Pinpoint the cell where the given text exists, returning its [x, y] midpoint coordinate. 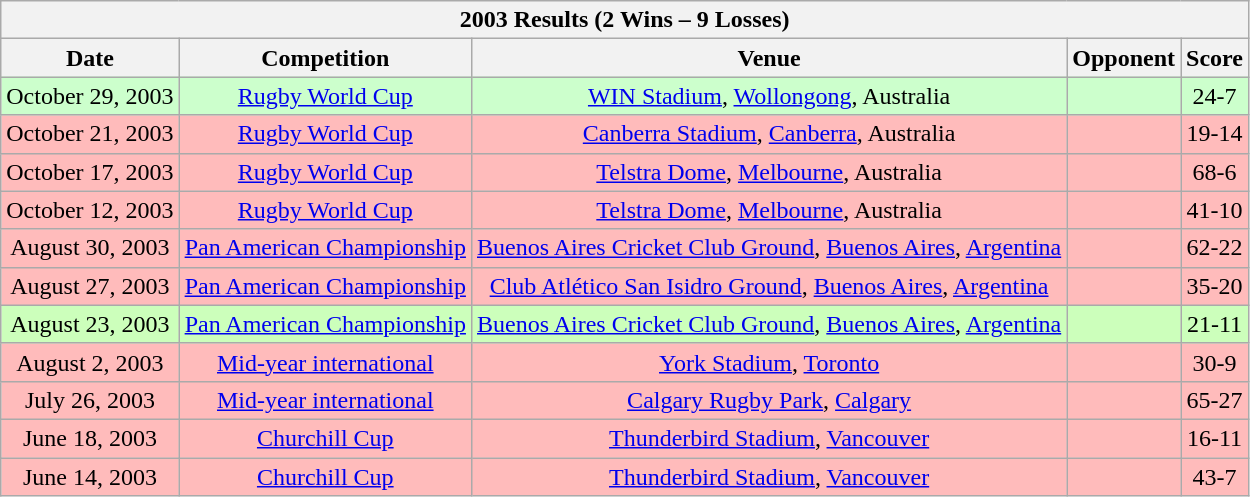
July 26, 2003 [90, 400]
June 18, 2003 [90, 438]
October 29, 2003 [90, 96]
August 27, 2003 [90, 286]
Date [90, 58]
Canberra Stadium, Canberra, Australia [768, 134]
2003 Results (2 Wins – 9 Losses) [625, 20]
65-27 [1214, 400]
October 17, 2003 [90, 172]
WIN Stadium, Wollongong, Australia [768, 96]
68-6 [1214, 172]
October 12, 2003 [90, 210]
York Stadium, Toronto [768, 362]
16-11 [1214, 438]
Club Atlético San Isidro Ground, Buenos Aires, Argentina [768, 286]
43-7 [1214, 477]
19-14 [1214, 134]
24-7 [1214, 96]
Score [1214, 58]
Opponent [1124, 58]
30-9 [1214, 362]
41-10 [1214, 210]
Competition [325, 58]
October 21, 2003 [90, 134]
August 2, 2003 [90, 362]
21-11 [1214, 324]
Calgary Rugby Park, Calgary [768, 400]
August 23, 2003 [90, 324]
Venue [768, 58]
62-22 [1214, 248]
June 14, 2003 [90, 477]
August 30, 2003 [90, 248]
35-20 [1214, 286]
